Pinpoint the cell where the given text exists, returning its (X, Y) midpoint coordinate. 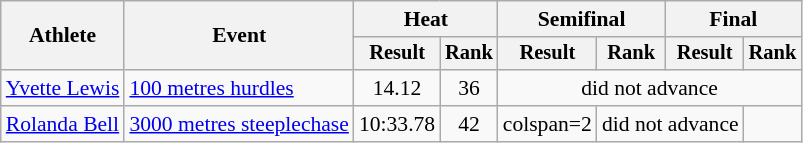
36 (469, 88)
Yvette Lewis (63, 88)
Athlete (63, 36)
Heat (426, 19)
100 metres hurdles (239, 88)
Semifinal (582, 19)
10:33.78 (397, 124)
Event (239, 36)
Rolanda Bell (63, 124)
3000 metres steeplechase (239, 124)
14.12 (397, 88)
colspan=2 (548, 124)
Final (733, 19)
42 (469, 124)
